For the text-containing cell, return its midpoint in (x, y) coordinate format. 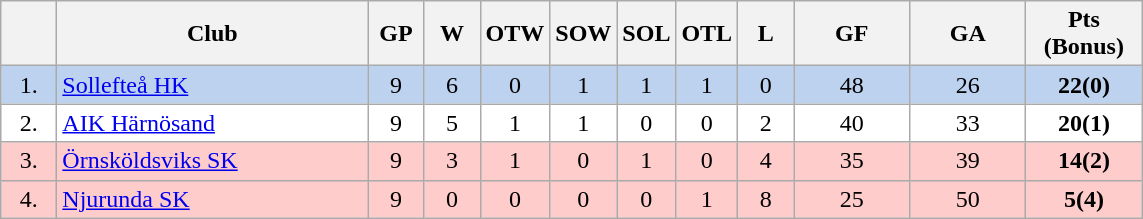
Örnsköldsviks SK (212, 161)
Club (212, 34)
OTW (515, 34)
SOW (584, 34)
5 (452, 123)
1. (29, 85)
22(0) (1084, 85)
2 (766, 123)
4. (29, 199)
48 (852, 85)
AIK Härnösand (212, 123)
25 (852, 199)
GP (396, 34)
33 (968, 123)
50 (968, 199)
5(4) (1084, 199)
OTL (707, 34)
3. (29, 161)
39 (968, 161)
SOL (646, 34)
35 (852, 161)
4 (766, 161)
14(2) (1084, 161)
8 (766, 199)
2. (29, 123)
6 (452, 85)
L (766, 34)
W (452, 34)
26 (968, 85)
GA (968, 34)
20(1) (1084, 123)
GF (852, 34)
3 (452, 161)
Njurunda SK (212, 199)
Pts (Bonus) (1084, 34)
Sollefteå HK (212, 85)
40 (852, 123)
